Identify which cell holds the provided text, then report its [x, y] central coordinate. 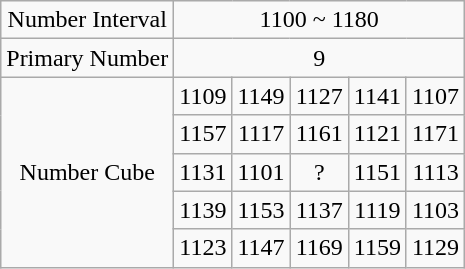
9 [320, 58]
1161 [319, 134]
1127 [319, 96]
? [319, 172]
1151 [377, 172]
Number Cube [88, 172]
Primary Number [88, 58]
1157 [203, 134]
1100 ~ 1180 [320, 20]
1109 [203, 96]
1159 [377, 248]
1117 [261, 134]
1137 [319, 210]
1101 [261, 172]
1131 [203, 172]
1129 [435, 248]
1149 [261, 96]
1107 [435, 96]
Number Interval [88, 20]
1171 [435, 134]
1139 [203, 210]
1147 [261, 248]
1103 [435, 210]
1169 [319, 248]
1119 [377, 210]
1141 [377, 96]
1121 [377, 134]
1153 [261, 210]
1123 [203, 248]
1113 [435, 172]
